Find where the given text appears and provide that cell's center as [X, Y] coordinate. 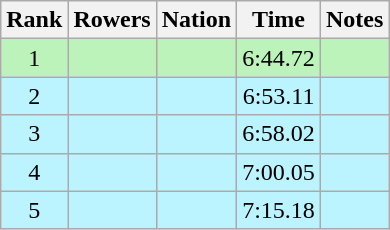
Nation [196, 20]
Rowers [112, 20]
3 [34, 134]
7:00.05 [279, 172]
4 [34, 172]
Notes [354, 20]
7:15.18 [279, 210]
5 [34, 210]
Rank [34, 20]
2 [34, 96]
6:53.11 [279, 96]
1 [34, 58]
6:58.02 [279, 134]
6:44.72 [279, 58]
Time [279, 20]
